Scan for the cell matching the given text and deliver its (x, y) coordinate at center. 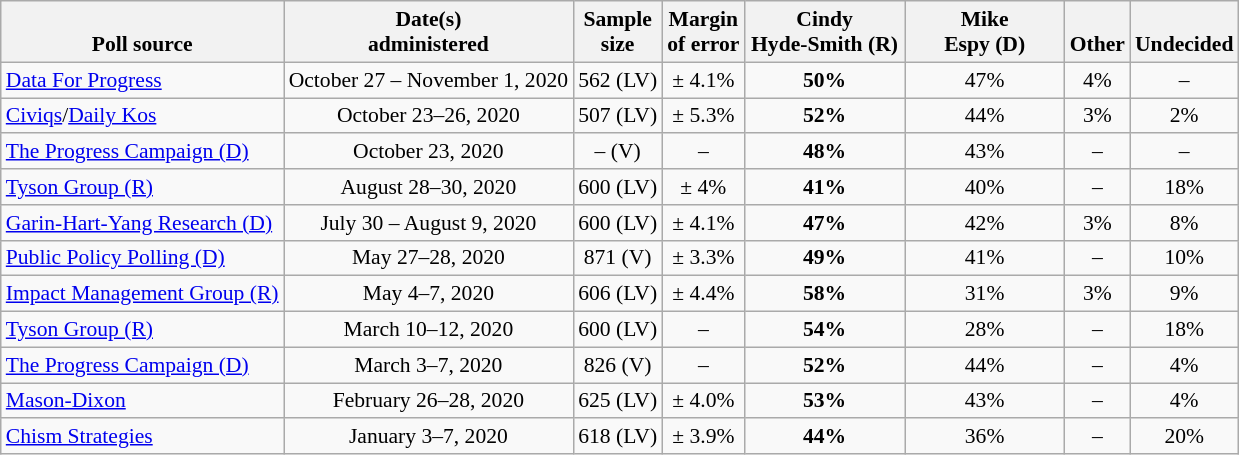
± 4% (703, 187)
54% (824, 330)
± 4.4% (703, 294)
October 27 – November 1, 2020 (429, 80)
Date(s)administered (429, 32)
562 (LV) (618, 80)
Undecided (1184, 32)
MikeEspy (D) (985, 32)
January 3–7, 2020 (429, 437)
August 28–30, 2020 (429, 187)
618 (LV) (618, 437)
CindyHyde-Smith (R) (824, 32)
826 (V) (618, 365)
± 3.3% (703, 258)
606 (LV) (618, 294)
42% (985, 223)
Marginof error (703, 32)
2% (1184, 116)
Samplesize (618, 32)
– (V) (618, 152)
February 26–28, 2020 (429, 401)
March 3–7, 2020 (429, 365)
Chism Strategies (142, 437)
Poll source (142, 32)
May 27–28, 2020 (429, 258)
July 30 – August 9, 2020 (429, 223)
40% (985, 187)
Data For Progress (142, 80)
Public Policy Polling (D) (142, 258)
± 5.3% (703, 116)
58% (824, 294)
10% (1184, 258)
31% (985, 294)
507 (LV) (618, 116)
October 23, 2020 (429, 152)
48% (824, 152)
Impact Management Group (R) (142, 294)
49% (824, 258)
October 23–26, 2020 (429, 116)
May 4–7, 2020 (429, 294)
20% (1184, 437)
36% (985, 437)
March 10–12, 2020 (429, 330)
9% (1184, 294)
Civiqs/Daily Kos (142, 116)
625 (LV) (618, 401)
8% (1184, 223)
Other (1098, 32)
Mason-Dixon (142, 401)
28% (985, 330)
Garin-Hart-Yang Research (D) (142, 223)
± 3.9% (703, 437)
53% (824, 401)
± 4.0% (703, 401)
871 (V) (618, 258)
50% (824, 80)
